Output the (X, Y) coordinate of the center of the cell containing the given text.  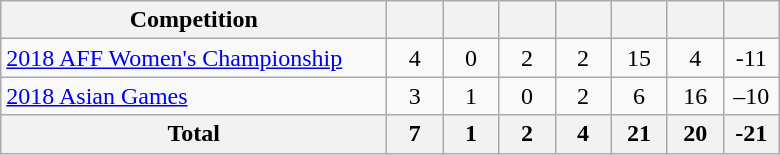
–10 (751, 96)
2018 Asian Games (194, 96)
16 (695, 96)
Total (194, 134)
6 (639, 96)
15 (639, 58)
2018 AFF Women's Championship (194, 58)
-11 (751, 58)
-21 (751, 134)
21 (639, 134)
7 (415, 134)
3 (415, 96)
20 (695, 134)
Competition (194, 20)
